Provide the (x, y) coordinate of the cell's center where the given text is located.  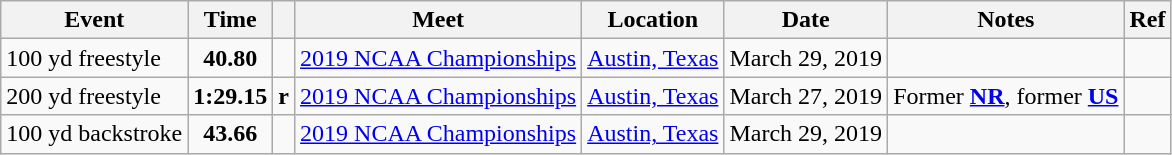
Location (653, 20)
Event (94, 20)
1:29.15 (230, 96)
Meet (438, 20)
Date (806, 20)
100 yd backstroke (94, 134)
43.66 (230, 134)
March 27, 2019 (806, 96)
Former NR, former US (1006, 96)
Ref (1148, 20)
Time (230, 20)
r (284, 96)
40.80 (230, 58)
Notes (1006, 20)
100 yd freestyle (94, 58)
200 yd freestyle (94, 96)
